From the cell containing the given text, extract its center point as [x, y] coordinate. 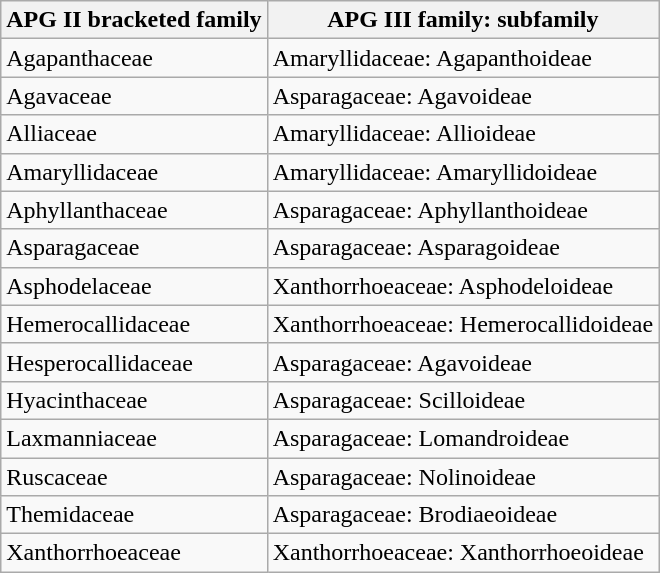
Xanthorrhoeaceae: Asphodeloideae [463, 286]
Hesperocallidaceae [134, 362]
Asphodelaceae [134, 286]
Themidaceae [134, 515]
Asparagaceae: Aphyllanthoideae [463, 210]
Hemerocallidaceae [134, 324]
Asparagaceae [134, 248]
Ruscaceae [134, 477]
APG III family: subfamily [463, 20]
Amaryllidaceae: Allioideae [463, 134]
Asparagaceae: Lomandroideae [463, 438]
Asparagaceae: Brodiaeoideae [463, 515]
Xanthorrhoeaceae: Xanthorrhoeoideae [463, 553]
Agapanthaceae [134, 58]
Amaryllidaceae: Amaryllidoideae [463, 172]
Laxmanniaceae [134, 438]
Alliaceae [134, 134]
Hyacinthaceae [134, 400]
Amaryllidaceae: Agapanthoideae [463, 58]
Xanthorrhoeaceae [134, 553]
Asparagaceae: Nolinoideae [463, 477]
Aphyllanthaceae [134, 210]
Asparagaceae: Scilloideae [463, 400]
APG II bracketed family [134, 20]
Asparagaceae: Asparagoideae [463, 248]
Xanthorrhoeaceae: Hemerocallidoideae [463, 324]
Amaryllidaceae [134, 172]
Agavaceae [134, 96]
